Identify which cell holds the provided text, then report its (X, Y) central coordinate. 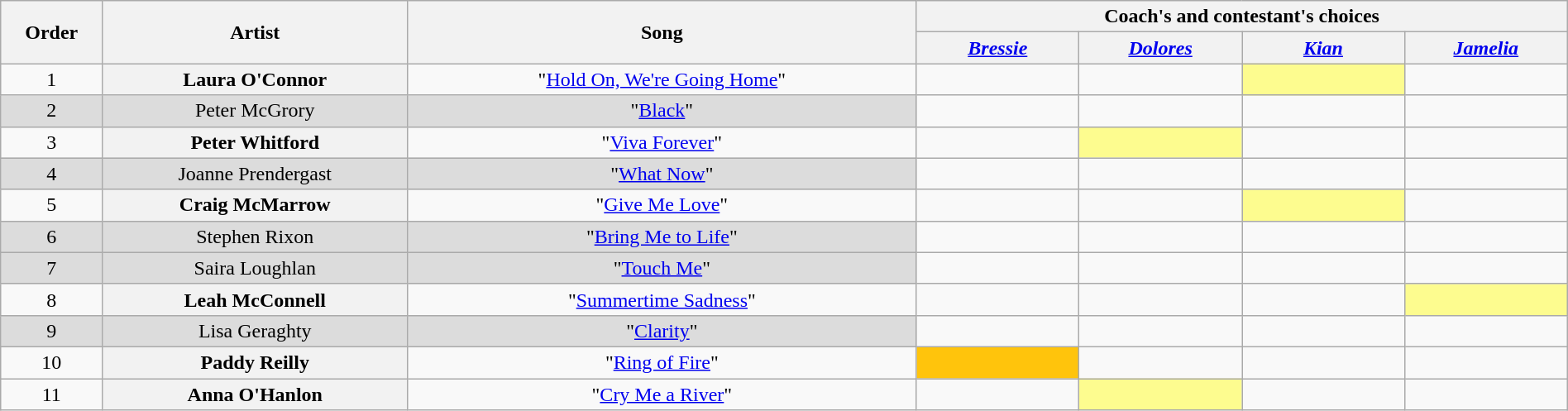
"Viva Forever" (662, 142)
Craig McMarrow (255, 205)
Kian (1323, 48)
9 (51, 331)
Leah McConnell (255, 299)
8 (51, 299)
"Give Me Love" (662, 205)
"Black" (662, 111)
Stephen Rixon (255, 237)
Saira Loughlan (255, 268)
1 (51, 79)
Peter McGrory (255, 111)
Lisa Geraghty (255, 331)
Anna O'Hanlon (255, 394)
"Touch Me" (662, 268)
Paddy Reilly (255, 362)
10 (51, 362)
6 (51, 237)
Bressie (997, 48)
"Summertime Sadness" (662, 299)
11 (51, 394)
"Cry Me a River" (662, 394)
Laura O'Connor (255, 79)
Coach's and contestant's choices (1242, 17)
Order (51, 32)
"Hold On, We're Going Home" (662, 79)
2 (51, 111)
4 (51, 174)
7 (51, 268)
"Ring of Fire" (662, 362)
Dolores (1161, 48)
Artist (255, 32)
Song (662, 32)
Joanne Prendergast (255, 174)
"What Now" (662, 174)
"Clarity" (662, 331)
5 (51, 205)
Jamelia (1485, 48)
"Bring Me to Life" (662, 237)
Peter Whitford (255, 142)
3 (51, 142)
